Provide the [X, Y] coordinate of the cell's center where the given text is located.  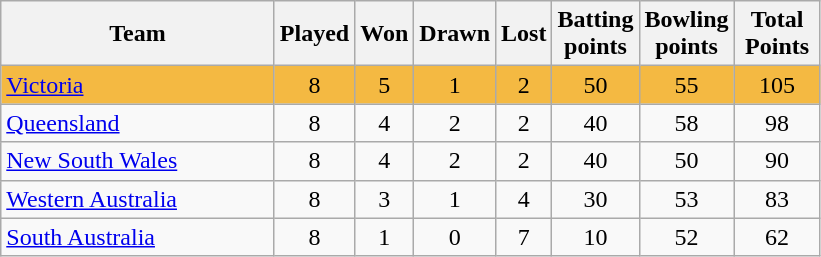
Queensland [138, 123]
New South Wales [138, 161]
5 [384, 85]
7 [524, 237]
90 [777, 161]
Won [384, 34]
52 [686, 237]
Team [138, 34]
3 [384, 199]
0 [455, 237]
83 [777, 199]
62 [777, 237]
Total Points [777, 34]
Bowling points [686, 34]
53 [686, 199]
98 [777, 123]
Lost [524, 34]
Victoria [138, 85]
105 [777, 85]
30 [596, 199]
58 [686, 123]
Played [314, 34]
Western Australia [138, 199]
Drawn [455, 34]
55 [686, 85]
Batting points [596, 34]
10 [596, 237]
South Australia [138, 237]
